Identify which cell holds the provided text, then report its (X, Y) central coordinate. 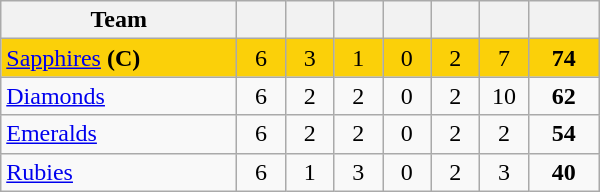
54 (564, 134)
Emeralds (119, 134)
Diamonds (119, 96)
40 (564, 172)
62 (564, 96)
Team (119, 20)
74 (564, 58)
Sapphires (C) (119, 58)
7 (504, 58)
Rubies (119, 172)
10 (504, 96)
